Return [X, Y] of the center of cell containing provided text 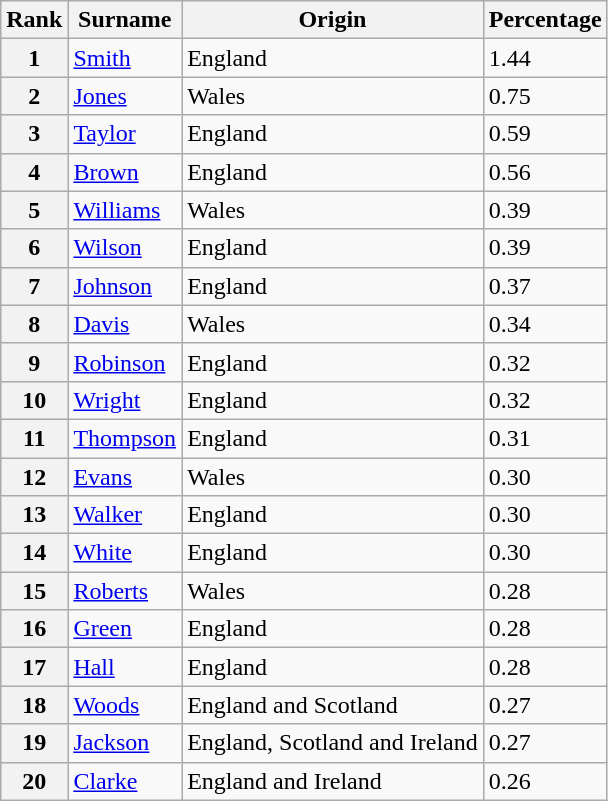
9 [34, 362]
14 [34, 553]
17 [34, 667]
3 [34, 134]
0.59 [545, 134]
1 [34, 58]
England and Ireland [333, 781]
10 [34, 400]
Davis [125, 324]
Evans [125, 477]
8 [34, 324]
Green [125, 629]
5 [34, 210]
12 [34, 477]
Walker [125, 515]
Taylor [125, 134]
Roberts [125, 591]
Wright [125, 400]
11 [34, 438]
White [125, 553]
Robinson [125, 362]
Johnson [125, 286]
Hall [125, 667]
England, Scotland and Ireland [333, 743]
2 [34, 96]
Rank [34, 20]
Jackson [125, 743]
Clarke [125, 781]
1.44 [545, 58]
Percentage [545, 20]
Williams [125, 210]
20 [34, 781]
Origin [333, 20]
0.34 [545, 324]
0.26 [545, 781]
0.37 [545, 286]
Woods [125, 705]
16 [34, 629]
England and Scotland [333, 705]
15 [34, 591]
Smith [125, 58]
Jones [125, 96]
Thompson [125, 438]
18 [34, 705]
19 [34, 743]
0.56 [545, 172]
0.75 [545, 96]
Brown [125, 172]
7 [34, 286]
Surname [125, 20]
13 [34, 515]
Wilson [125, 248]
0.31 [545, 438]
4 [34, 172]
6 [34, 248]
